Detect which cell encompasses the target text, then output its [x, y] center coordinate. 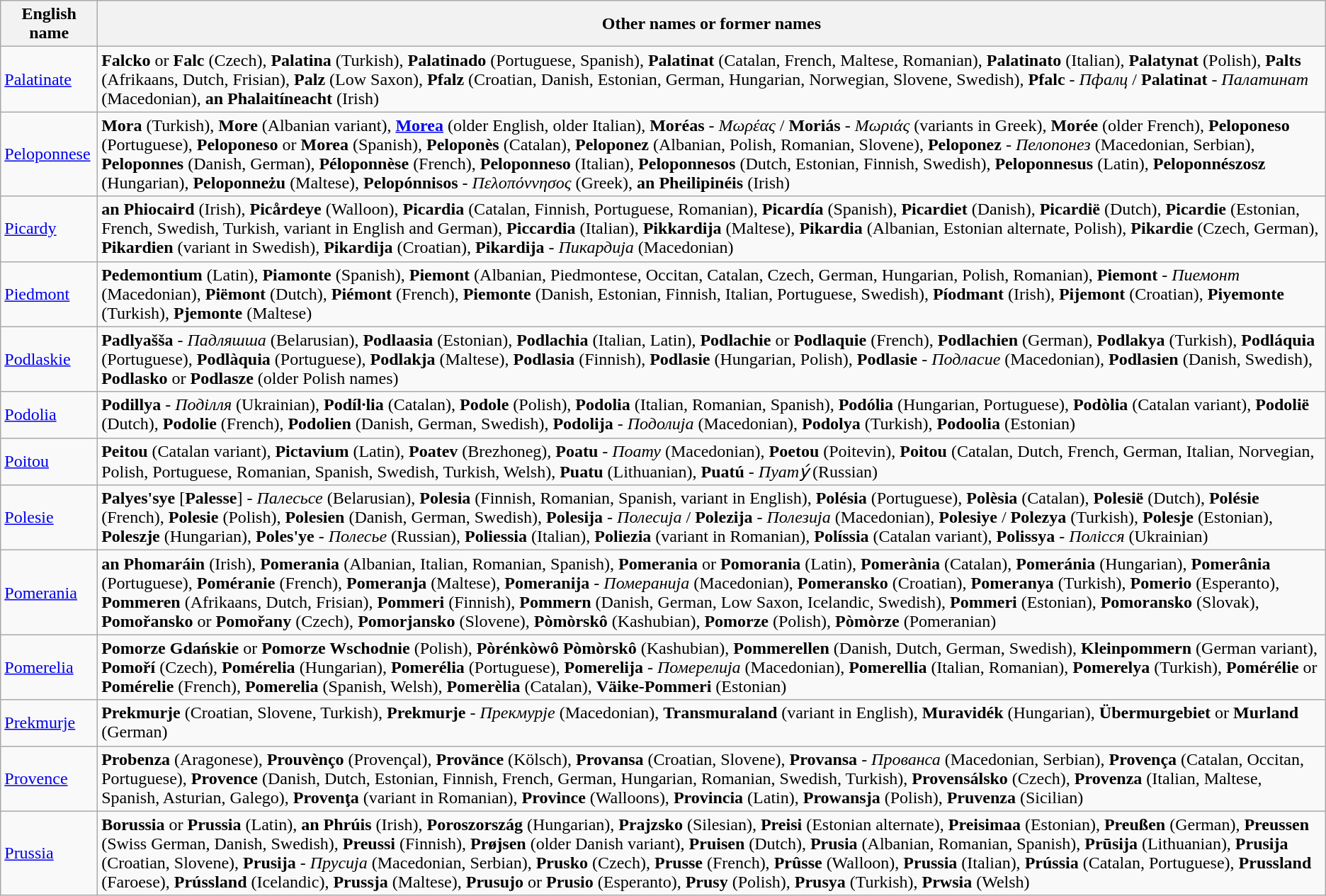
Palatinate [50, 79]
Peloponnese [50, 154]
Pomerania [50, 592]
Prekmurje [50, 722]
Polesie [50, 518]
Piedmont [50, 294]
Pomerelia [50, 667]
Podlaskie [50, 359]
Podolia [50, 415]
Poitou [50, 462]
Picardy [50, 229]
Provence [50, 778]
English name [50, 24]
Prussia [50, 853]
Other names or former names [712, 24]
